Search for the cell housing the specified text and yield its [X, Y] center coordinate. 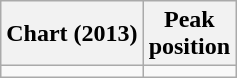
Peakposition [189, 34]
Chart (2013) [72, 34]
